Identify which cell holds the provided text, then report its (x, y) central coordinate. 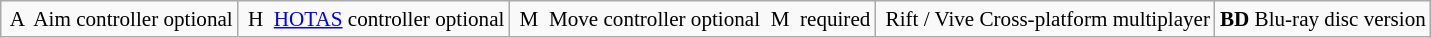
M Move controller optional M required (692, 18)
A Aim controller optional (120, 18)
H HOTAS controller optional (374, 18)
BD Blu-ray disc version (1323, 18)
Rift / Vive Cross-platform multiplayer (1045, 18)
